Search for the cell housing the specified text and yield its (x, y) center coordinate. 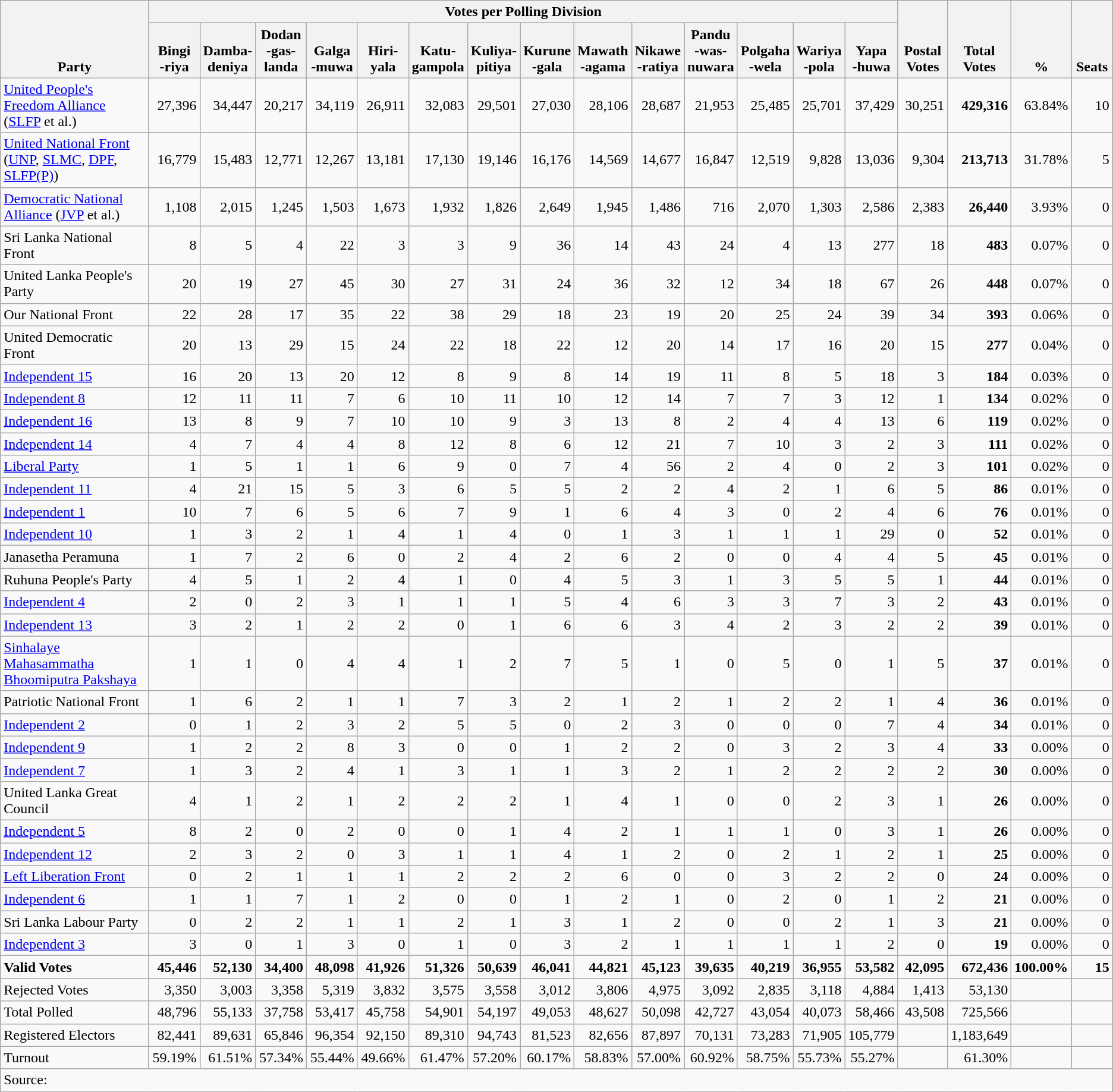
50,098 (658, 1012)
14,677 (658, 160)
Registered Electors (75, 1035)
89,310 (438, 1035)
60.17% (547, 1058)
3,012 (547, 990)
United Democratic Front (75, 345)
45,123 (658, 967)
Rejected Votes (75, 990)
34,447 (228, 105)
Bingi-riya (174, 51)
PostalVotes (923, 39)
19,146 (493, 160)
55.27% (872, 1058)
United Lanka Great Council (75, 800)
38 (438, 314)
61.47% (438, 1058)
Hiri-yala (383, 51)
United Lanka People's Party (75, 284)
1,108 (174, 207)
42,095 (923, 967)
Janasetha Peramuna (75, 557)
40,073 (819, 1012)
16,779 (174, 160)
26,440 (980, 207)
58,466 (872, 1012)
Independent 10 (75, 534)
Polgaha-wela (765, 51)
Independent 5 (75, 831)
27,030 (547, 105)
43,508 (923, 1012)
28,106 (603, 105)
Left Liberation Front (75, 877)
Ruhuna People's Party (75, 580)
0.03% (1042, 376)
45,758 (383, 1012)
Independent 1 (75, 512)
Yapa-huwa (872, 51)
55.44% (332, 1058)
Source: (556, 1080)
Patriotic National Front (75, 702)
5,319 (332, 990)
12,519 (765, 160)
30,251 (923, 105)
16,176 (547, 160)
Pandu-was-nuwara (710, 51)
184 (980, 376)
16,847 (710, 160)
Our National Front (75, 314)
82,441 (174, 1035)
57.34% (281, 1058)
Party (75, 39)
0.04% (1042, 345)
36,955 (819, 967)
61.51% (228, 1058)
65,846 (281, 1035)
87,897 (658, 1035)
Total Votes (980, 39)
3,118 (819, 990)
2,835 (765, 990)
Independent 8 (75, 398)
12,771 (281, 160)
56 (658, 467)
Votes per Polling Division (523, 12)
1,826 (493, 207)
57.00% (658, 1058)
Katu-gampola (438, 51)
101 (980, 467)
Independent 11 (75, 489)
3,806 (603, 990)
Sri Lanka National Front (75, 245)
716 (710, 207)
Kuliya-pitiya (493, 51)
45,446 (174, 967)
41,926 (383, 967)
58.75% (765, 1058)
393 (980, 314)
Independent 13 (75, 625)
37,429 (872, 105)
Independent 7 (75, 770)
15,483 (228, 160)
86 (980, 489)
55,133 (228, 1012)
725,566 (980, 1012)
2,015 (228, 207)
44,821 (603, 967)
1,303 (819, 207)
31 (493, 284)
21,953 (710, 105)
40,219 (765, 967)
1,413 (923, 990)
14,569 (603, 160)
73,283 (765, 1035)
32,083 (438, 105)
63.84% (1042, 105)
United People's Freedom Alliance (SLFP et al.) (75, 105)
13,181 (383, 160)
Mawath-agama (603, 51)
213,713 (980, 160)
53,582 (872, 967)
57.20% (493, 1058)
58.83% (603, 1058)
111 (980, 444)
42,727 (710, 1012)
1,245 (281, 207)
Independent 3 (75, 945)
37 (980, 663)
Galga-muwa (332, 51)
Independent 14 (75, 444)
3,350 (174, 990)
3,575 (438, 990)
27,396 (174, 105)
Independent 4 (75, 602)
52,130 (228, 967)
50,639 (493, 967)
9,828 (819, 160)
Wariya-pola (819, 51)
483 (980, 245)
28 (228, 314)
Independent 9 (75, 747)
34,119 (332, 105)
20,217 (281, 105)
Valid Votes (75, 967)
Sinhalaye Mahasammatha Bhoomiputra Pakshaya (75, 663)
92,150 (383, 1035)
81,523 (547, 1035)
53,130 (980, 990)
1,503 (332, 207)
2,383 (923, 207)
4,975 (658, 990)
89,631 (228, 1035)
4,884 (872, 990)
1,932 (438, 207)
32 (658, 284)
37,758 (281, 1012)
49,053 (547, 1012)
100.00% (1042, 967)
Kurune-gala (547, 51)
29,501 (493, 105)
96,354 (332, 1035)
2,070 (765, 207)
33 (980, 747)
35 (332, 314)
51,326 (438, 967)
76 (980, 512)
26,911 (383, 105)
3,558 (493, 990)
31.78% (1042, 160)
672,436 (980, 967)
134 (980, 398)
3,358 (281, 990)
Democratic National Alliance (JVP et al.) (75, 207)
3.93% (1042, 207)
28,687 (658, 105)
13,036 (872, 160)
71,905 (819, 1035)
Independent 16 (75, 421)
46,041 (547, 967)
Seats (1092, 39)
48,627 (603, 1012)
1,945 (603, 207)
34,400 (281, 967)
Damba-deniya (228, 51)
119 (980, 421)
1,673 (383, 207)
25,485 (765, 105)
49.66% (383, 1058)
Liberal Party (75, 467)
Independent 2 (75, 725)
94,743 (493, 1035)
429,316 (980, 105)
2,586 (872, 207)
59.19% (174, 1058)
52 (980, 534)
61.30% (980, 1058)
67 (872, 284)
Nikawe-ratiya (658, 51)
12,267 (332, 160)
55.73% (819, 1058)
0.06% (1042, 314)
48,796 (174, 1012)
3,092 (710, 990)
60.92% (710, 1058)
Sri Lanka Labour Party (75, 922)
105,779 (872, 1035)
Independent 12 (75, 854)
39,635 (710, 967)
17,130 (438, 160)
48,098 (332, 967)
44 (980, 580)
Dodan-gas-landa (281, 51)
23 (603, 314)
1,183,649 (980, 1035)
43,054 (765, 1012)
53,417 (332, 1012)
9,304 (923, 160)
54,197 (493, 1012)
Turnout (75, 1058)
Independent 15 (75, 376)
3,003 (228, 990)
25,701 (819, 105)
Independent 6 (75, 899)
1,486 (658, 207)
% (1042, 39)
82,656 (603, 1035)
70,131 (710, 1035)
3,832 (383, 990)
Total Polled (75, 1012)
54,901 (438, 1012)
United National Front(UNP, SLMC, DPF, SLFP(P)) (75, 160)
448 (980, 284)
2,649 (547, 207)
